Find where the given text appears and provide that cell's center as [X, Y] coordinate. 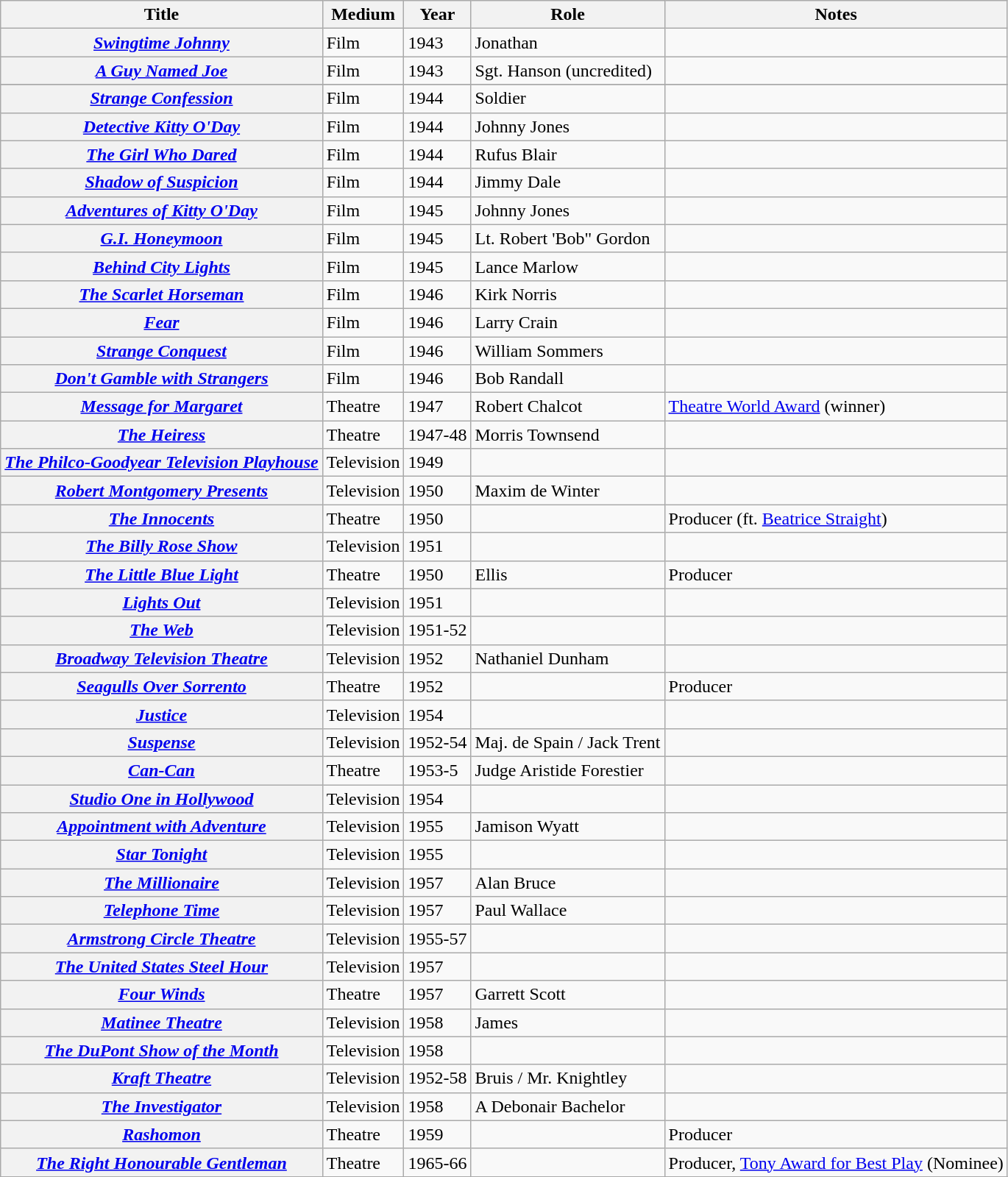
Soldier [568, 99]
The Web [162, 630]
Armstrong Circle Theatre [162, 939]
Studio One in Hollywood [162, 798]
The Billy Rose Show [162, 547]
Don't Gamble with Strangers [162, 379]
Bob Randall [568, 379]
Star Tonight [162, 855]
Paul Wallace [568, 911]
Swingtime Johnny [162, 43]
Suspense [162, 742]
Rashomon [162, 1134]
Medium [363, 15]
The Innocents [162, 519]
The Little Blue Light [162, 575]
Producer (ft. Beatrice Straight) [836, 519]
Appointment with Adventure [162, 827]
Four Winds [162, 995]
1952-54 [437, 742]
1952-58 [437, 1078]
1959 [437, 1134]
Producer, Tony Award for Best Play (Nominee) [836, 1162]
Theatre World Award (winner) [836, 407]
1955-57 [437, 939]
The DuPont Show of the Month [162, 1050]
1953-5 [437, 770]
Sgt. Hanson (uncredited) [568, 71]
Ellis [568, 575]
Nathaniel Dunham [568, 658]
Notes [836, 15]
Strange Conquest [162, 351]
The Scarlet Horseman [162, 294]
Lance Marlow [568, 266]
Jimmy Dale [568, 182]
Strange Confession [162, 99]
Telephone Time [162, 911]
Message for Margaret [162, 407]
Behind City Lights [162, 266]
Jamison Wyatt [568, 827]
Morris Townsend [568, 435]
The Girl Who Dared [162, 154]
1947-48 [437, 435]
Broadway Television Theatre [162, 658]
Robert Montgomery Presents [162, 491]
Detective Kitty O'Day [162, 127]
Kirk Norris [568, 294]
Lights Out [162, 602]
William Sommers [568, 351]
1947 [437, 407]
Bruis / Mr. Knightley [568, 1078]
Seagulls Over Sorrento [162, 686]
Robert Chalcot [568, 407]
James [568, 1023]
1951-52 [437, 630]
Role [568, 15]
Jonathan [568, 43]
Shadow of Suspicion [162, 182]
A Guy Named Joe [162, 71]
The Philco-Goodyear Television Playhouse [162, 463]
The Heiress [162, 435]
Lt. Robert 'Bob" Gordon [568, 238]
Year [437, 15]
Judge Aristide Forestier [568, 770]
Larry Crain [568, 322]
Justice [162, 714]
The Right Honourable Gentleman [162, 1162]
Alan Bruce [568, 883]
Kraft Theatre [162, 1078]
Title [162, 15]
G.I. Honeymoon [162, 238]
Can-Can [162, 770]
Garrett Scott [568, 995]
Maj. de Spain / Jack Trent [568, 742]
The Investigator [162, 1106]
Maxim de Winter [568, 491]
1965-66 [437, 1162]
The Millionaire [162, 883]
Matinee Theatre [162, 1023]
Adventures of Kitty O'Day [162, 210]
A Debonair Bachelor [568, 1106]
1949 [437, 463]
Fear [162, 322]
Rufus Blair [568, 154]
The United States Steel Hour [162, 967]
